Search for the cell housing the specified text and yield its (X, Y) center coordinate. 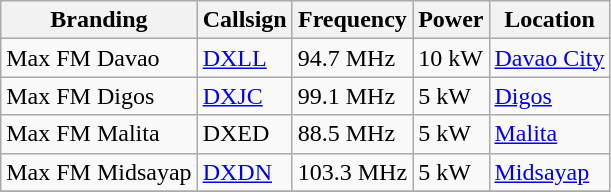
Location (550, 20)
88.5 MHz (352, 134)
99.1 MHz (352, 96)
10 kW (451, 58)
DXDN (244, 172)
DXJC (244, 96)
Max FM Digos (99, 96)
103.3 MHz (352, 172)
94.7 MHz (352, 58)
Branding (99, 20)
Malita (550, 134)
Max FM Davao (99, 58)
Digos (550, 96)
DXED (244, 134)
Callsign (244, 20)
Midsayap (550, 172)
DXLL (244, 58)
Frequency (352, 20)
Davao City (550, 58)
Max FM Midsayap (99, 172)
Max FM Malita (99, 134)
Power (451, 20)
